Return (x, y) of the center of cell containing provided text 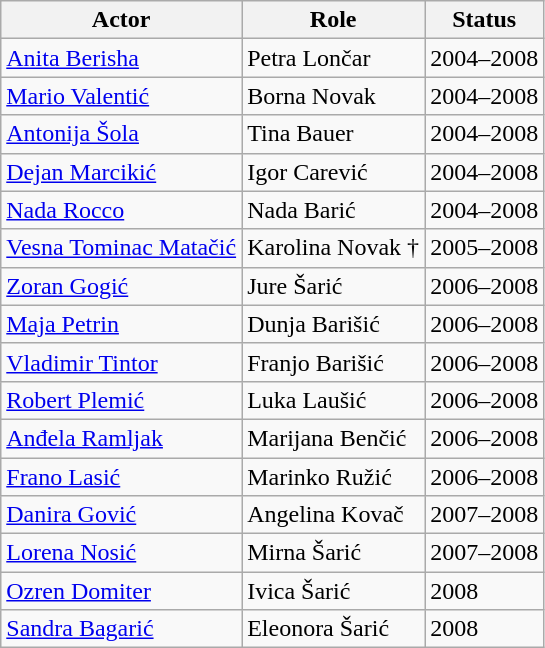
Actor (122, 20)
Vesna Tominac Matačić (122, 248)
Ozren Domiter (122, 591)
Tina Bauer (334, 134)
Robert Plemić (122, 400)
Karolina Novak † (334, 248)
Status (484, 20)
Dejan Marcikić (122, 172)
Nada Rocco (122, 210)
Ivica Šarić (334, 591)
Maja Petrin (122, 324)
Jure Šarić (334, 286)
Zoran Gogić (122, 286)
Dunja Barišić (334, 324)
Marinko Ružić (334, 477)
Franjo Barišić (334, 362)
Borna Novak (334, 96)
2005–2008 (484, 248)
Anđela Ramljak (122, 438)
Mario Valentić (122, 96)
Lorena Nosić (122, 553)
Petra Lončar (334, 58)
Luka Laušić (334, 400)
Eleonora Šarić (334, 629)
Angelina Kovač (334, 515)
Role (334, 20)
Anita Berisha (122, 58)
Mirna Šarić (334, 553)
Danira Gović (122, 515)
Nada Barić (334, 210)
Frano Lasić (122, 477)
Antonija Šola (122, 134)
Sandra Bagarić (122, 629)
Igor Carević (334, 172)
Vladimir Tintor (122, 362)
Marijana Benčić (334, 438)
